Pinpoint the cell where the given text exists, returning its (x, y) midpoint coordinate. 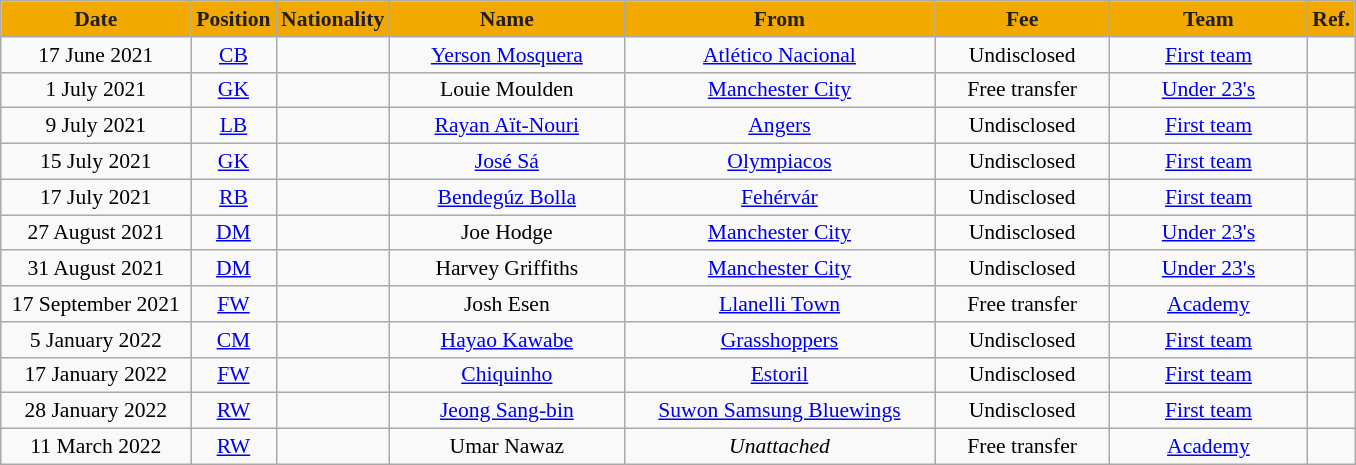
5 January 2022 (96, 340)
Yerson Mosquera (506, 55)
Angers (779, 126)
Unattached (779, 447)
17 September 2021 (96, 304)
Umar Nawaz (506, 447)
Ref. (1331, 19)
Jeong Sang-bin (506, 411)
Atlético Nacional (779, 55)
Josh Esen (506, 304)
Llanelli Town (779, 304)
17 January 2022 (96, 375)
Hayao Kawabe (506, 340)
17 July 2021 (96, 197)
Suwon Samsung Bluewings (779, 411)
17 June 2021 (96, 55)
Louie Moulden (506, 90)
José Sá (506, 162)
Nationality (332, 19)
31 August 2021 (96, 269)
Date (96, 19)
Harvey Griffiths (506, 269)
Name (506, 19)
Fee (1022, 19)
27 August 2021 (96, 233)
28 January 2022 (96, 411)
Fehérvár (779, 197)
Position (234, 19)
Grasshoppers (779, 340)
CM (234, 340)
Bendegúz Bolla (506, 197)
RB (234, 197)
Joe Hodge (506, 233)
Chiquinho (506, 375)
CB (234, 55)
Rayan Aït-Nouri (506, 126)
9 July 2021 (96, 126)
11 March 2022 (96, 447)
LB (234, 126)
From (779, 19)
15 July 2021 (96, 162)
Olympiacos (779, 162)
Estoril (779, 375)
Team (1209, 19)
1 July 2021 (96, 90)
